Scan for the cell matching the given text and deliver its [x, y] coordinate at center. 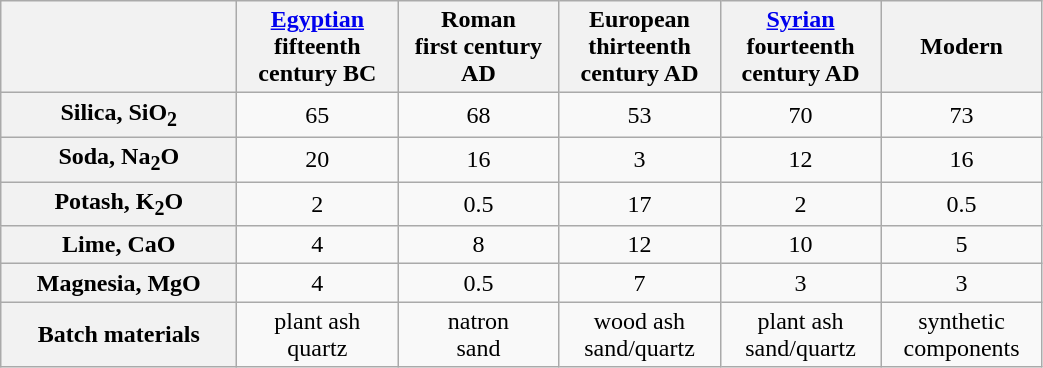
Syrianfourteenth century AD [800, 47]
10 [800, 245]
Silica, SiO2 [119, 115]
Egyptianfifteenth century BC [318, 47]
7 [640, 283]
natronsand [478, 334]
53 [640, 115]
20 [318, 159]
Modern [962, 47]
plant ashsand/quartz [800, 334]
8 [478, 245]
Soda, Na2O [119, 159]
65 [318, 115]
Lime, CaO [119, 245]
17 [640, 204]
wood ashsand/quartz [640, 334]
Potash, K2O [119, 204]
73 [962, 115]
Magnesia, MgO [119, 283]
68 [478, 115]
Europeanthirteenth century AD [640, 47]
5 [962, 245]
syntheticcomponents [962, 334]
Romanfirst century AD [478, 47]
plant ashquartz [318, 334]
70 [800, 115]
Batch materials [119, 334]
